From the cell containing the given text, extract its center point as (X, Y) coordinate. 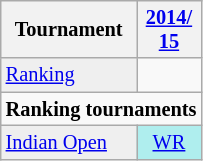
Ranking (69, 75)
WR (170, 142)
Indian Open (69, 142)
2014/15 (170, 29)
Ranking tournaments (102, 109)
Tournament (69, 29)
